Scan for the cell matching the given text and deliver its [X, Y] coordinate at center. 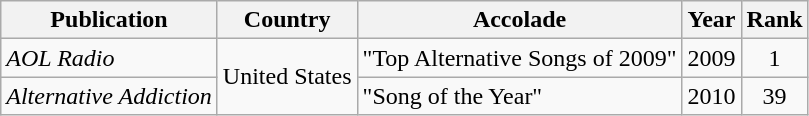
Publication [110, 20]
39 [774, 96]
"Top Alternative Songs of 2009" [520, 58]
2009 [712, 58]
Country [287, 20]
"Song of the Year" [520, 96]
Accolade [520, 20]
2010 [712, 96]
1 [774, 58]
AOL Radio [110, 58]
United States [287, 77]
Alternative Addiction [110, 96]
Rank [774, 20]
Year [712, 20]
